Output the (X, Y) coordinate of the center of the cell containing the given text.  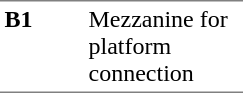
B1 (42, 46)
Mezzanine for platform connection (164, 46)
